Detect which cell encompasses the target text, then output its [x, y] center coordinate. 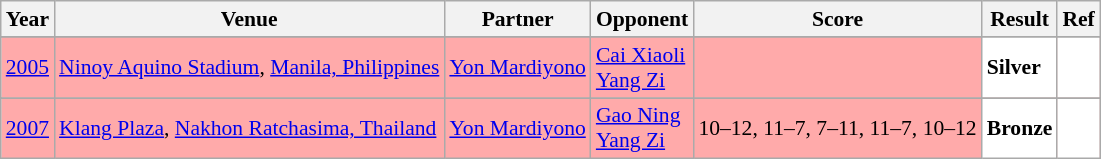
Silver [1020, 68]
Score [837, 19]
Venue [249, 19]
Result [1020, 19]
Ninoy Aquino Stadium, Manila, Philippines [249, 68]
Ref [1078, 19]
Gao Ning Yang Zi [642, 128]
10–12, 11–7, 7–11, 11–7, 10–12 [837, 128]
Opponent [642, 19]
Cai Xiaoli Yang Zi [642, 68]
2007 [28, 128]
Klang Plaza, Nakhon Ratchasima, Thailand [249, 128]
Year [28, 19]
Partner [517, 19]
2005 [28, 68]
Bronze [1020, 128]
